For the text-containing cell, return its midpoint in [x, y] coordinate format. 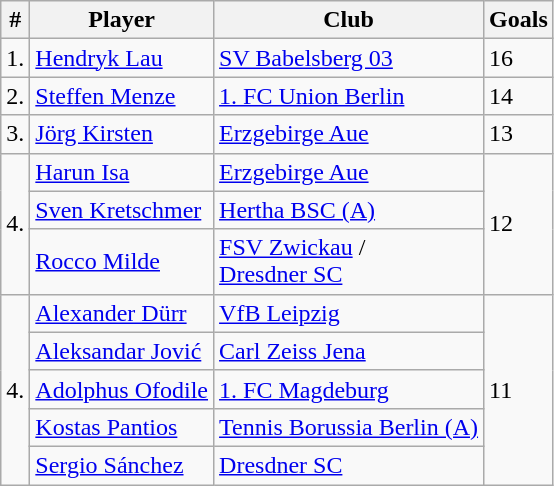
2. [16, 96]
Harun Isa [122, 172]
Kostas Pantios [122, 427]
Tennis Borussia Berlin (A) [349, 427]
Rocco Milde [122, 262]
14 [519, 96]
VfB Leipzig [349, 313]
Sergio Sánchez [122, 465]
Steffen Menze [122, 96]
Jörg Kirsten [122, 134]
Sven Kretschmer [122, 210]
Hertha BSC (A) [349, 210]
# [16, 20]
1. [16, 58]
Goals [519, 20]
Carl Zeiss Jena [349, 351]
11 [519, 389]
1. FC Magdeburg [349, 389]
Hendryk Lau [122, 58]
12 [519, 224]
SV Babelsberg 03 [349, 58]
FSV Zwickau /Dresdner SC [349, 262]
Player [122, 20]
Dresdner SC [349, 465]
Alexander Dürr [122, 313]
3. [16, 134]
1. FC Union Berlin [349, 96]
Adolphus Ofodile [122, 389]
16 [519, 58]
13 [519, 134]
Club [349, 20]
Aleksandar Jović [122, 351]
